From the cell containing the given text, extract its center point as (X, Y) coordinate. 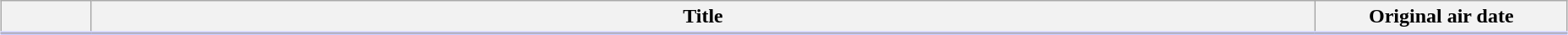
Title (703, 17)
Original air date (1441, 17)
